From the cell containing the given text, extract its center point as (X, Y) coordinate. 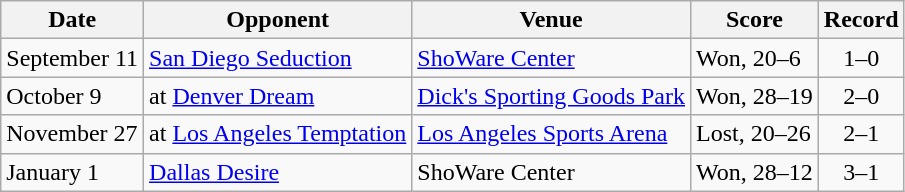
Los Angeles Sports Arena (552, 134)
San Diego Seduction (278, 58)
Venue (552, 20)
Won, 28–12 (755, 172)
at Denver Dream (278, 96)
Lost, 20–26 (755, 134)
Opponent (278, 20)
Dallas Desire (278, 172)
Won, 20–6 (755, 58)
1–0 (861, 58)
Date (72, 20)
at Los Angeles Temptation (278, 134)
3–1 (861, 172)
2–0 (861, 96)
2–1 (861, 134)
January 1 (72, 172)
November 27 (72, 134)
September 11 (72, 58)
Won, 28–19 (755, 96)
Score (755, 20)
Dick's Sporting Goods Park (552, 96)
October 9 (72, 96)
Record (861, 20)
